Find where the given text appears and provide that cell's center as (x, y) coordinate. 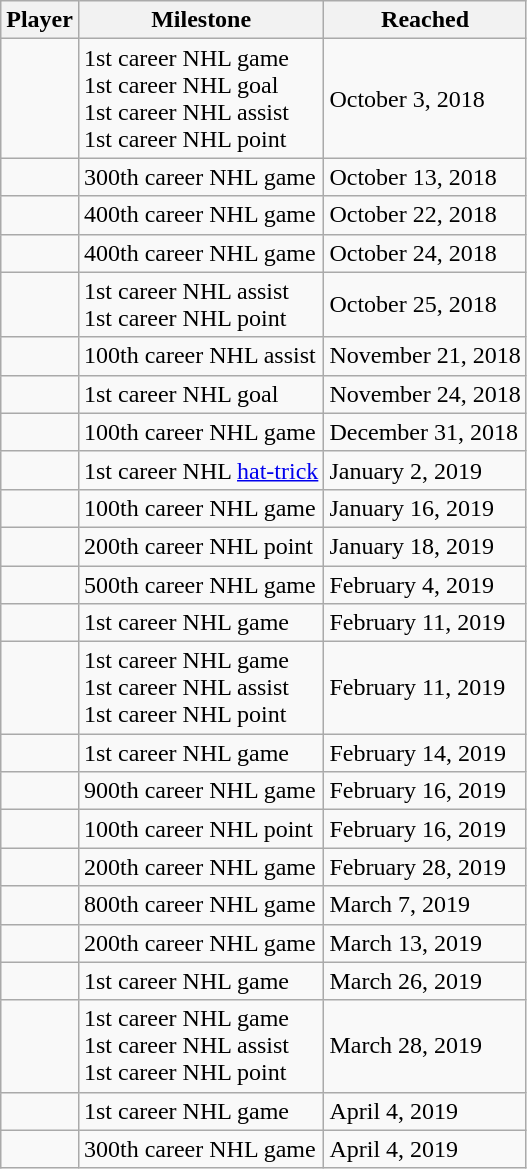
100th career NHL point (200, 829)
1st career NHL assist1st career NHL point (200, 304)
1st career NHL goal (200, 394)
100th career NHL assist (200, 356)
March 26, 2019 (425, 981)
800th career NHL game (200, 905)
200th career NHL point (200, 546)
March 7, 2019 (425, 905)
October 25, 2018 (425, 304)
March 13, 2019 (425, 943)
October 24, 2018 (425, 253)
March 28, 2019 (425, 1046)
January 16, 2019 (425, 508)
900th career NHL game (200, 791)
500th career NHL game (200, 585)
November 24, 2018 (425, 394)
October 3, 2018 (425, 98)
1st career NHL hat-trick (200, 470)
Reached (425, 20)
January 2, 2019 (425, 470)
Milestone (200, 20)
January 18, 2019 (425, 546)
February 14, 2019 (425, 753)
Player (40, 20)
October 13, 2018 (425, 177)
December 31, 2018 (425, 432)
February 28, 2019 (425, 867)
October 22, 2018 (425, 215)
February 4, 2019 (425, 585)
1st career NHL game1st career NHL goal1st career NHL assist1st career NHL point (200, 98)
November 21, 2018 (425, 356)
